Determine the [x, y] coordinate at the center of the cell enclosing the given text.  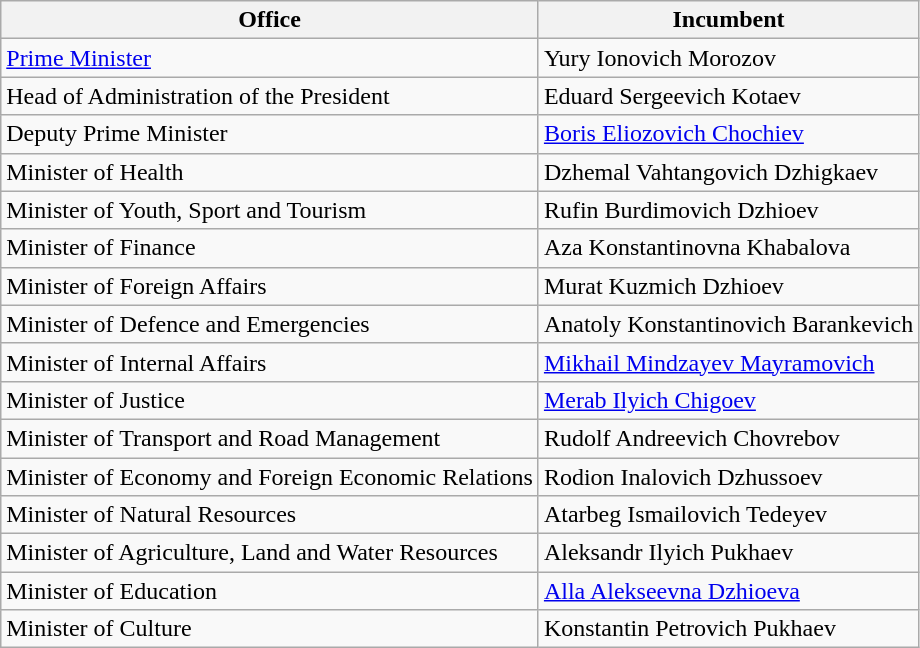
Minister of Internal Affairs [270, 362]
Dzhemal Vahtangovich Dzhigkaev [728, 172]
Minister of Education [270, 591]
Yury Ionovich Morozov [728, 58]
Minister of Health [270, 172]
Anatoly Konstantinovich Barankevich [728, 324]
Office [270, 20]
Mikhail Mindzayev Mayramovich [728, 362]
Rodion Inalovich Dzhussoev [728, 477]
Head of Administration of the President [270, 96]
Konstantin Petrovich Pukhaev [728, 629]
Rudolf Andreevich Chovrebov [728, 438]
Minister of Natural Resources [270, 515]
Minister of Foreign Affairs [270, 286]
Rufin Burdimovich Dzhioev [728, 210]
Minister of Transport and Road Management [270, 438]
Minister of Culture [270, 629]
Boris Eliozovich Chochiev [728, 134]
Atarbeg Ismailovich Tedeyev [728, 515]
Prime Minister [270, 58]
Aleksandr Ilyich Pukhaev [728, 553]
Minister of Justice [270, 400]
Murat Kuzmich Dzhioev [728, 286]
Alla Alekseevna Dzhioeva [728, 591]
Deputy Prime Minister [270, 134]
Incumbent [728, 20]
Minister of Youth, Sport and Tourism [270, 210]
Minister of Economy and Foreign Economic Relations [270, 477]
Aza Konstantinovna Khabalova [728, 248]
Minister of Defence and Emergencies [270, 324]
Eduard Sergeevich Kotaev [728, 96]
Merab Ilyich Chigoev [728, 400]
Minister of Agriculture, Land and Water Resources [270, 553]
Minister of Finance [270, 248]
